From the cell containing the given text, extract its center point as (x, y) coordinate. 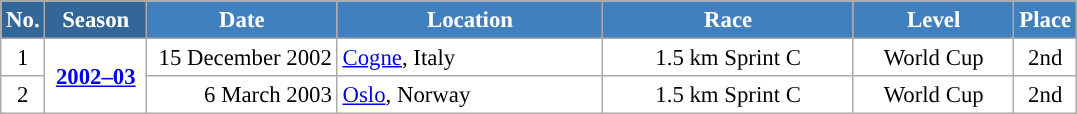
6 March 2003 (242, 95)
2 (23, 95)
No. (23, 20)
Level (934, 20)
Cogne, Italy (470, 58)
1 (23, 58)
Season (96, 20)
2002–03 (96, 76)
15 December 2002 (242, 58)
Date (242, 20)
Location (470, 20)
Place (1045, 20)
Oslo, Norway (470, 95)
Race (728, 20)
